Determine the [X, Y] coordinate at the center of the cell enclosing the given text.  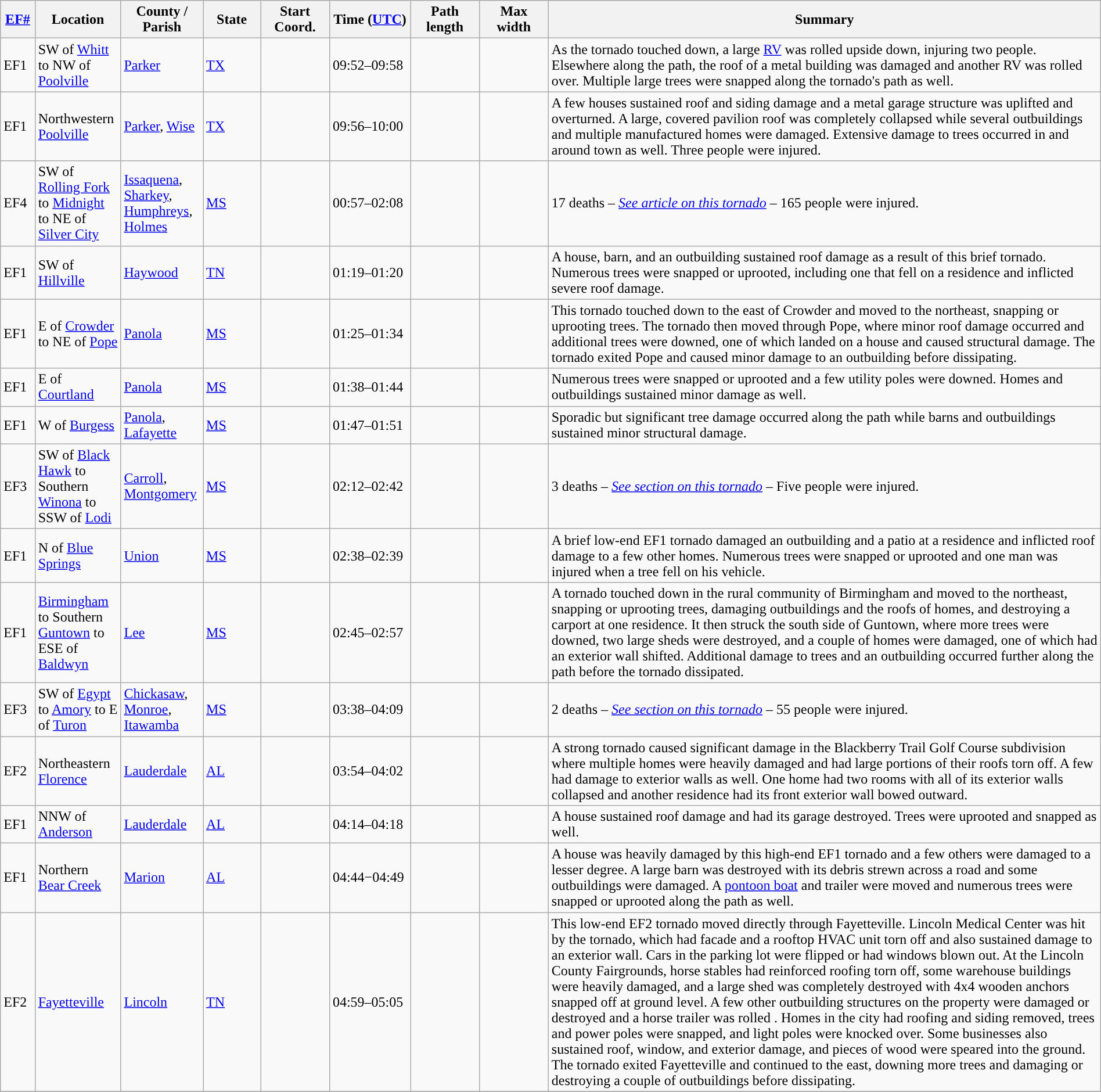
SW of Whitt to NW of Poolville [78, 65]
03:54–04:02 [369, 771]
04:59–05:05 [369, 1002]
01:25–01:34 [369, 333]
Lincoln [162, 1002]
3 deaths – See section on this tornado – Five people were injured. [825, 486]
SW of Rolling Fork to Midnight to NE of Silver City [78, 203]
Path length [445, 20]
Union [162, 555]
W of Burgess [78, 425]
03:38–04:09 [369, 709]
Time (UTC) [369, 20]
01:19–01:20 [369, 272]
Numerous trees were snapped or uprooted and a few utility poles were downed. Homes and outbuildings sustained minor damage as well. [825, 387]
SW of Hillville [78, 272]
E of Crowder to NE of Pope [78, 333]
State [232, 20]
EF4 [17, 203]
Haywood [162, 272]
04:44−04:49 [369, 878]
Birmingham to Southern Guntown to ESE of Baldwyn [78, 632]
NNW of Anderson [78, 825]
Location [78, 20]
Summary [825, 20]
Panola, Lafayette [162, 425]
Northeastern Florence [78, 771]
Lee [162, 632]
02:38–02:39 [369, 555]
Sporadic but significant tree damage occurred along the path while barns and outbuildings sustained minor structural damage. [825, 425]
2 deaths – See section on this tornado – 55 people were injured. [825, 709]
01:38–01:44 [369, 387]
Max width [513, 20]
Northwestern Poolville [78, 127]
09:56–10:00 [369, 127]
Fayetteville [78, 1002]
Marion [162, 878]
E of Courtland [78, 387]
02:12–02:42 [369, 486]
Start Coord. [295, 20]
SW of Egypt to Amory to E of Turon [78, 709]
SW of Black Hawk to Southern Winona to SSW of Lodi [78, 486]
00:57–02:08 [369, 203]
09:52–09:58 [369, 65]
N of Blue Springs [78, 555]
Parker [162, 65]
County / Parish [162, 20]
Northern Bear Creek [78, 878]
Issaquena, Sharkey, Humphreys, Holmes [162, 203]
Carroll, Montgomery [162, 486]
Chickasaw, Monroe, Itawamba [162, 709]
04:14–04:18 [369, 825]
A house sustained roof damage and had its garage destroyed. Trees were uprooted and snapped as well. [825, 825]
EF# [17, 20]
Parker, Wise [162, 127]
02:45–02:57 [369, 632]
17 deaths – See article on this tornado – 165 people were injured. [825, 203]
01:47–01:51 [369, 425]
